Detect which cell encompasses the target text, then output its (X, Y) center coordinate. 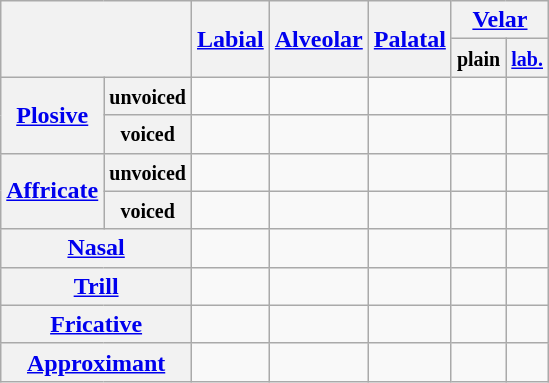
Alveolar (318, 39)
Velar (500, 20)
Labial (230, 39)
Nasal (96, 248)
Trill (96, 286)
Affricate (52, 191)
Plosive (52, 115)
Fricative (96, 324)
Approximant (96, 362)
plain (478, 58)
lab. (528, 58)
Palatal (410, 39)
